Search for the cell housing the specified text and yield its (X, Y) center coordinate. 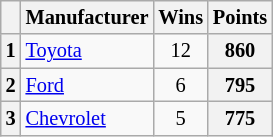
795 (240, 85)
Points (240, 17)
775 (240, 118)
2 (11, 85)
5 (180, 118)
12 (180, 51)
Manufacturer (88, 17)
860 (240, 51)
Ford (88, 85)
1 (11, 51)
Toyota (88, 51)
3 (11, 118)
Wins (180, 17)
Chevrolet (88, 118)
6 (180, 85)
